Determine the (x, y) coordinate at the center of the cell enclosing the given text.  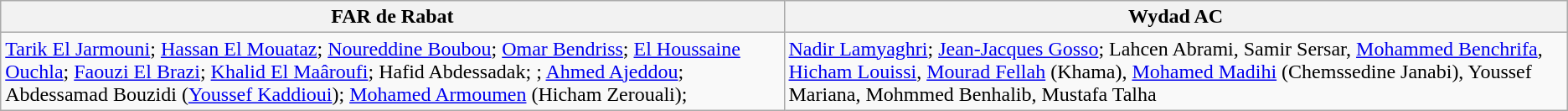
FAR de Rabat (392, 17)
Wydad AC (1176, 17)
